Provide the [X, Y] coordinate of the cell's center where the given text is located.  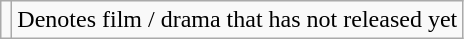
Denotes film / drama that has not released yet [238, 20]
